Extract the [x, y] coordinate from the center of the cell holding the provided text.  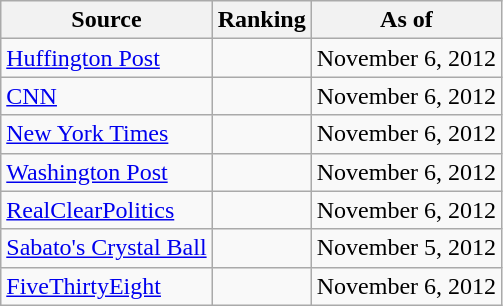
CNN [106, 96]
Sabato's Crystal Ball [106, 248]
As of [406, 20]
FiveThirtyEight [106, 286]
November 5, 2012 [406, 248]
New York Times [106, 134]
RealClearPolitics [106, 210]
Washington Post [106, 172]
Ranking [262, 20]
Source [106, 20]
Huffington Post [106, 58]
